Provide the [x, y] coordinate of the cell's center where the given text is located.  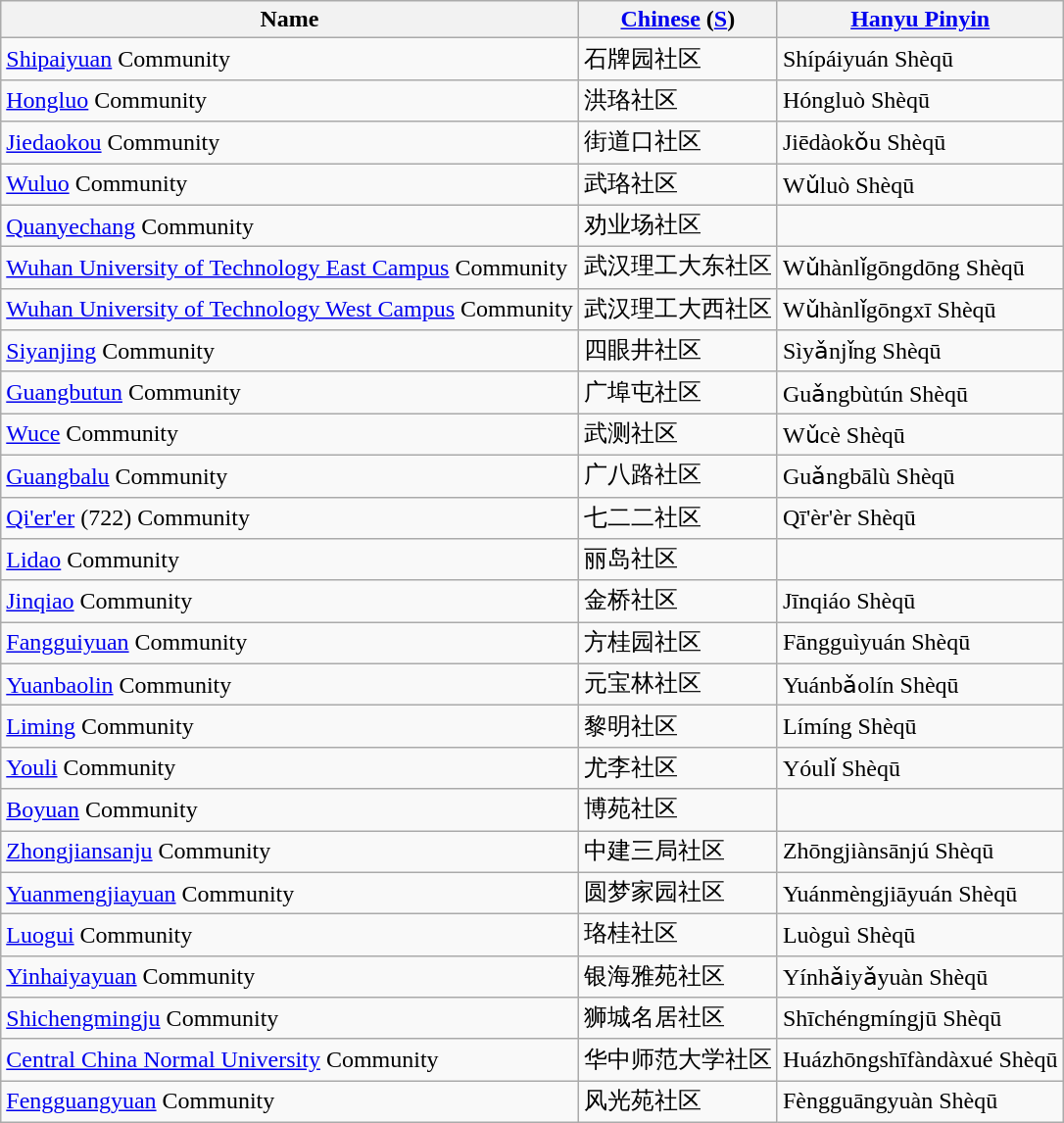
Chinese (S) [678, 20]
武测社区 [678, 435]
Yóulǐ Shèqū [920, 768]
Wǔhànlǐgōngxī Shèqū [920, 310]
Guangbalu Community [290, 476]
Zhōngjiànsānjú Shèqū [920, 853]
Name [290, 20]
Sìyǎnjǐng Shèqū [920, 351]
Hanyu Pinyin [920, 20]
元宝林社区 [678, 684]
Lidao Community [290, 561]
Jiēdàokǒu Shèqū [920, 143]
Fengguangyuan Community [290, 1101]
Yínhǎiyǎyuàn Shèqū [920, 976]
Guǎngbālù Shèqū [920, 476]
Youli Community [290, 768]
Jinqiao Community [290, 602]
狮城名居社区 [678, 1019]
Luòguì Shèqū [920, 935]
博苑社区 [678, 809]
黎明社区 [678, 727]
劝业场社区 [678, 225]
Fāngguìyuán Shèqū [920, 643]
中建三局社区 [678, 853]
Yuánbǎolín Shèqū [920, 684]
Quanyechang Community [290, 225]
Qī'èr'èr Shèqū [920, 517]
武汉理工大西社区 [678, 310]
风光苑社区 [678, 1101]
Yuánmèngjiāyuán Shèqū [920, 894]
银海雅苑社区 [678, 976]
七二二社区 [678, 517]
广八路社区 [678, 476]
Boyuan Community [290, 809]
方桂园社区 [678, 643]
Hóngluò Shèqū [920, 100]
尤李社区 [678, 768]
Wuhan University of Technology West Campus Community [290, 310]
Wuce Community [290, 435]
Fangguiyuan Community [290, 643]
Shipaiyuan Community [290, 59]
Jiedaokou Community [290, 143]
Fèngguāngyuàn Shèqū [920, 1101]
Shīchéngmíngjū Shèqū [920, 1019]
Shípáiyuán Shèqū [920, 59]
Siyanjing Community [290, 351]
圆梦家园社区 [678, 894]
Yuanbaolin Community [290, 684]
Hongluo Community [290, 100]
Guǎngbùtún Shèqū [920, 392]
Límíng Shèqū [920, 727]
Central China Normal University Community [290, 1060]
武珞社区 [678, 184]
Huázhōngshīfàndàxué Shèqū [920, 1060]
Zhongjiansanju Community [290, 853]
街道口社区 [678, 143]
广埠屯社区 [678, 392]
Shichengmingju Community [290, 1019]
珞桂社区 [678, 935]
Jīnqiáo Shèqū [920, 602]
华中师范大学社区 [678, 1060]
丽岛社区 [678, 561]
Yuanmengjiayuan Community [290, 894]
Luogui Community [290, 935]
Wuhan University of Technology East Campus Community [290, 269]
Wǔluò Shèqū [920, 184]
四眼井社区 [678, 351]
洪珞社区 [678, 100]
Yinhaiyayuan Community [290, 976]
Qi'er'er (722) Community [290, 517]
金桥社区 [678, 602]
Wǔcè Shèqū [920, 435]
Guangbutun Community [290, 392]
Liming Community [290, 727]
Wuluo Community [290, 184]
石牌园社区 [678, 59]
Wǔhànlǐgōngdōng Shèqū [920, 269]
武汉理工大东社区 [678, 269]
